Pinpoint the cell where the given text exists, returning its (X, Y) midpoint coordinate. 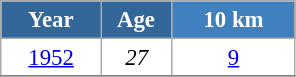
27 (136, 58)
10 km (234, 20)
1952 (52, 58)
Year (52, 20)
9 (234, 58)
Age (136, 20)
